Find where the given text appears and provide that cell's center as (x, y) coordinate. 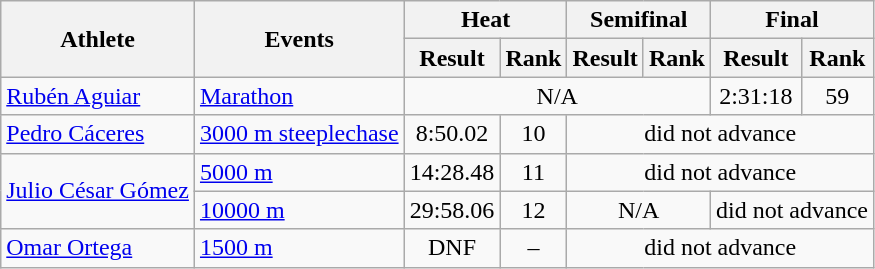
Rubén Aguiar (98, 96)
Semifinal (639, 20)
Athlete (98, 39)
Events (299, 39)
Pedro Cáceres (98, 134)
Marathon (299, 96)
14:28.48 (452, 172)
29:58.06 (452, 210)
DNF (452, 248)
11 (534, 172)
1500 m (299, 248)
5000 m (299, 172)
Final (792, 20)
12 (534, 210)
3000 m steeplechase (299, 134)
Heat (486, 20)
8:50.02 (452, 134)
– (534, 248)
10000 m (299, 210)
Omar Ortega (98, 248)
2:31:18 (756, 96)
Julio César Gómez (98, 191)
59 (837, 96)
10 (534, 134)
